Extract the [X, Y] coordinate from the center of the cell holding the provided text.  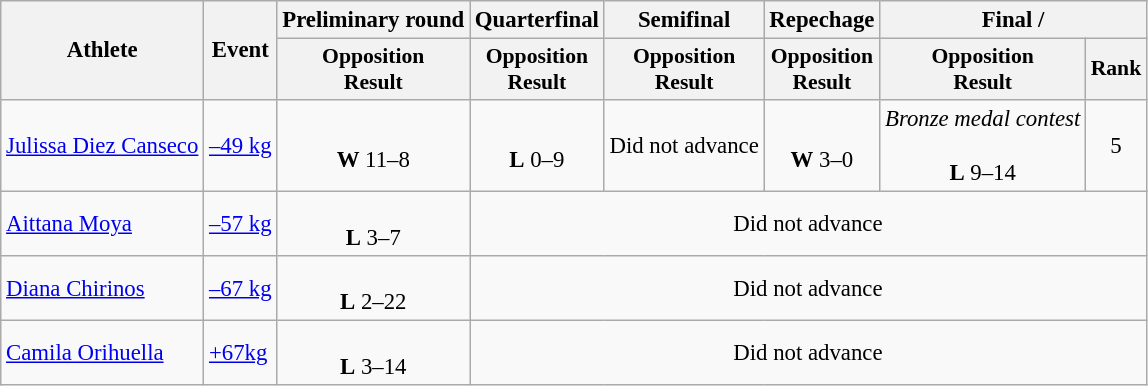
Final / [1014, 20]
Bronze medal contestL 9–14 [983, 146]
Semifinal [684, 20]
+67kg [240, 352]
Julissa Diez Canseco [102, 146]
L 0–9 [538, 146]
Preliminary round [374, 20]
–67 kg [240, 288]
L 3–14 [374, 352]
Camila Orihuella [102, 352]
Aittana Moya [102, 224]
L 2–22 [374, 288]
Repechage [822, 20]
W 3–0 [822, 146]
Diana Chirinos [102, 288]
W 11–8 [374, 146]
Athlete [102, 50]
5 [1116, 146]
–57 kg [240, 224]
L 3–7 [374, 224]
Event [240, 50]
Quarterfinal [538, 20]
–49 kg [240, 146]
Rank [1116, 70]
